From the cell containing the given text, extract its center point as [x, y] coordinate. 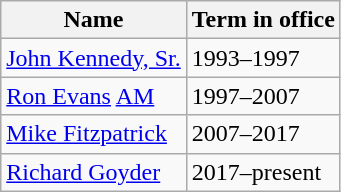
Mike Fitzpatrick [94, 134]
Ron Evans AM [94, 96]
2017–present [263, 172]
Term in office [263, 20]
2007–2017 [263, 134]
1993–1997 [263, 58]
1997–2007 [263, 96]
John Kennedy, Sr. [94, 58]
Richard Goyder [94, 172]
Name [94, 20]
